Return the [x, y] coordinate for the center point of the cell that contains the specified text.  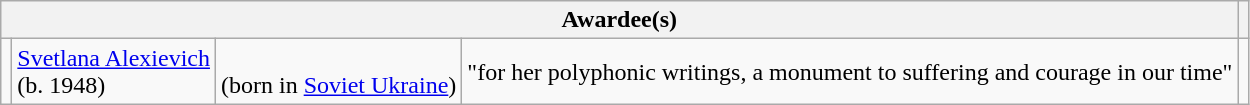
Awardee(s) [620, 20]
"for her polyphonic writings, a monument to suffering and courage in our time" [850, 72]
(born in Soviet Ukraine) [338, 72]
Svetlana Alexievich(b. 1948) [114, 72]
